Determine the (x, y) coordinate at the center of the cell enclosing the given text.  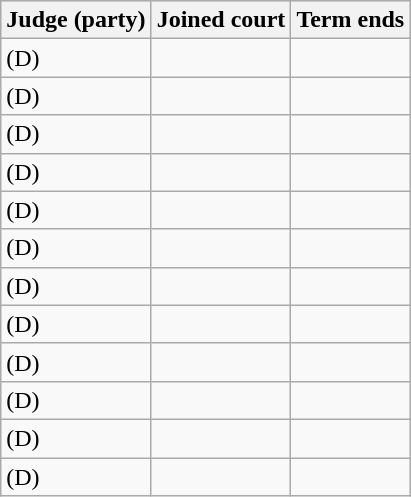
Judge (party) (76, 20)
Term ends (350, 20)
Joined court (221, 20)
